Provide the [x, y] coordinate of the cell's center where the given text is located.  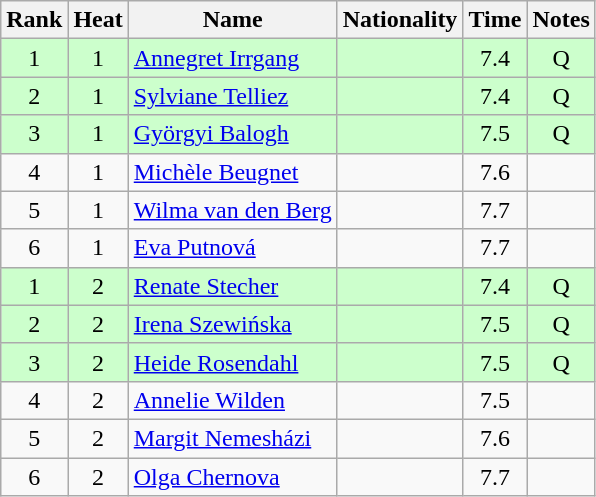
Irena Szewińska [232, 324]
Time [495, 20]
Olga Chernova [232, 477]
Nationality [400, 20]
Annegret Irrgang [232, 58]
Name [232, 20]
Renate Stecher [232, 286]
Heide Rosendahl [232, 362]
Györgyi Balogh [232, 134]
Michèle Beugnet [232, 172]
Heat [98, 20]
Notes [561, 20]
Annelie Wilden [232, 400]
Eva Putnová [232, 248]
Rank [34, 20]
Margit Nemesházi [232, 438]
Wilma van den Berg [232, 210]
Sylviane Telliez [232, 96]
